Capture the cell that displays the provided text and extract its [x, y] central coordinate. 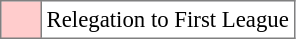
Relegation to First League [168, 20]
